Provide the [x, y] coordinate of the cell's center where the given text is located.  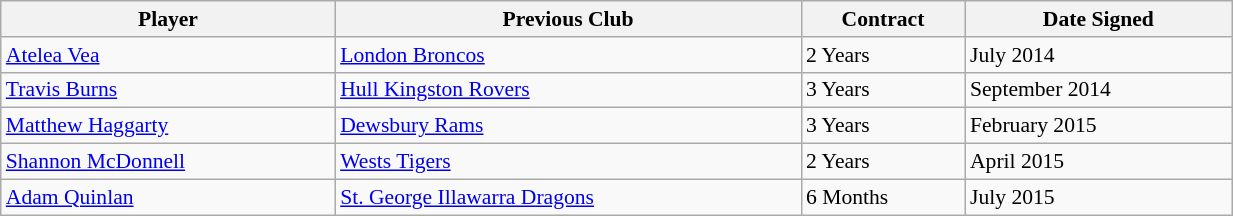
September 2014 [1098, 90]
London Broncos [568, 55]
Wests Tigers [568, 162]
Previous Club [568, 19]
Contract [883, 19]
Dewsbury Rams [568, 126]
July 2014 [1098, 55]
Atelea Vea [168, 55]
6 Months [883, 197]
Matthew Haggarty [168, 126]
St. George Illawarra Dragons [568, 197]
Shannon McDonnell [168, 162]
Player [168, 19]
April 2015 [1098, 162]
Travis Burns [168, 90]
Date Signed [1098, 19]
February 2015 [1098, 126]
Adam Quinlan [168, 197]
Hull Kingston Rovers [568, 90]
July 2015 [1098, 197]
